Extract the (x, y) coordinate from the center of the cell holding the provided text.  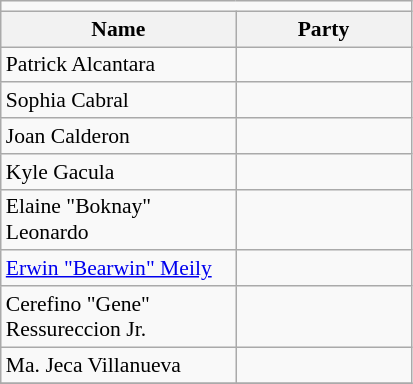
Cerefino "Gene" Ressureccion Jr. (118, 316)
Joan Calderon (118, 136)
Sophia Cabral (118, 101)
Erwin "Bearwin" Meily (118, 269)
Party (324, 29)
Name (118, 29)
Kyle Gacula (118, 172)
Patrick Alcantara (118, 65)
Elaine "Boknay" Leonardo (118, 220)
Ma. Jeca Villanueva (118, 365)
